Locate the cell with the specified text and output its (x, y) center coordinate. 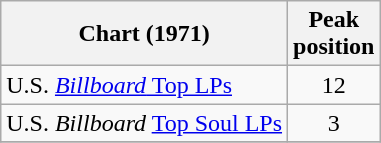
12 (334, 85)
Chart (1971) (144, 34)
3 (334, 123)
U.S. Billboard Top Soul LPs (144, 123)
U.S. Billboard Top LPs (144, 85)
Peakposition (334, 34)
